Find where the given text appears and provide that cell's center as [x, y] coordinate. 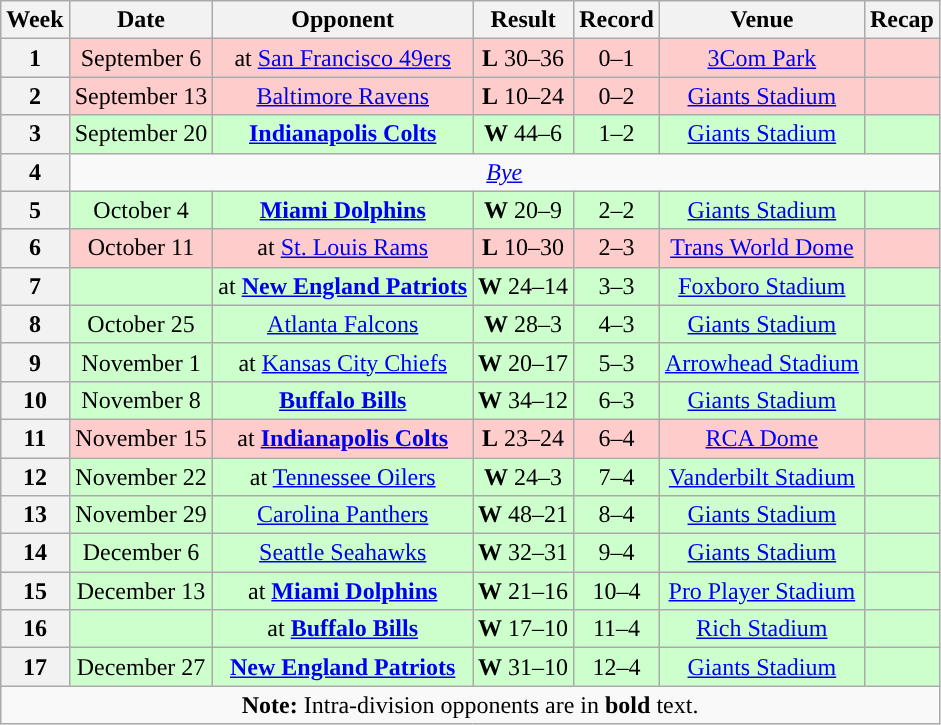
10 [35, 400]
at New England Patriots [343, 286]
W 24–3 [524, 477]
L 30–36 [524, 58]
Arrowhead Stadium [762, 362]
Indianapolis Colts [343, 134]
7 [35, 286]
November 22 [141, 477]
W 34–12 [524, 400]
2–2 [617, 210]
Foxboro Stadium [762, 286]
W 28–3 [524, 324]
W 20–9 [524, 210]
December 6 [141, 553]
9 [35, 362]
November 8 [141, 400]
3 [35, 134]
November 1 [141, 362]
at Indianapolis Colts [343, 438]
15 [35, 591]
3Com Park [762, 58]
Rich Stadium [762, 629]
RCA Dome [762, 438]
W 44–6 [524, 134]
at St. Louis Rams [343, 248]
W 21–16 [524, 591]
4 [35, 172]
2 [35, 96]
at Buffalo Bills [343, 629]
October 4 [141, 210]
Seattle Seahawks [343, 553]
Miami Dolphins [343, 210]
Trans World Dome [762, 248]
W 17–10 [524, 629]
6–4 [617, 438]
September 13 [141, 96]
L 10–24 [524, 96]
10–4 [617, 591]
16 [35, 629]
9–4 [617, 553]
Baltimore Ravens [343, 96]
Opponent [343, 20]
W 24–14 [524, 286]
Atlanta Falcons [343, 324]
Bye [504, 172]
Note: Intra-division opponents are in bold text. [470, 705]
at Miami Dolphins [343, 591]
12–4 [617, 667]
Recap [902, 20]
W 48–21 [524, 515]
Date [141, 20]
Pro Player Stadium [762, 591]
1 [35, 58]
6–3 [617, 400]
Week [35, 20]
12 [35, 477]
Record [617, 20]
at San Francisco 49ers [343, 58]
17 [35, 667]
W 32–31 [524, 553]
8 [35, 324]
6 [35, 248]
0–1 [617, 58]
5 [35, 210]
New England Patriots [343, 667]
3–3 [617, 286]
Venue [762, 20]
December 27 [141, 667]
October 25 [141, 324]
11 [35, 438]
13 [35, 515]
W 20–17 [524, 362]
Vanderbilt Stadium [762, 477]
L 23–24 [524, 438]
14 [35, 553]
Buffalo Bills [343, 400]
December 13 [141, 591]
Result [524, 20]
at Tennessee Oilers [343, 477]
Carolina Panthers [343, 515]
5–3 [617, 362]
at Kansas City Chiefs [343, 362]
1–2 [617, 134]
11–4 [617, 629]
8–4 [617, 515]
October 11 [141, 248]
7–4 [617, 477]
September 6 [141, 58]
4–3 [617, 324]
November 15 [141, 438]
W 31–10 [524, 667]
L 10–30 [524, 248]
2–3 [617, 248]
November 29 [141, 515]
September 20 [141, 134]
0–2 [617, 96]
